Determine the [X, Y] coordinate at the center of the cell enclosing the given text.  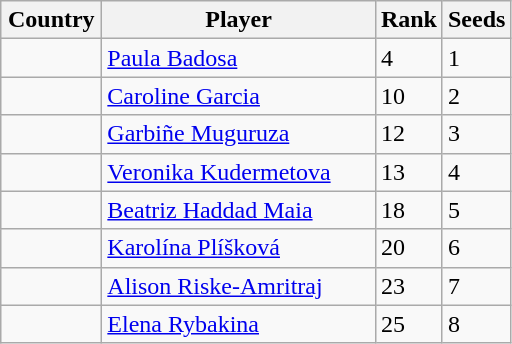
25 [408, 324]
13 [408, 172]
3 [476, 134]
12 [408, 134]
Player [239, 20]
Rank [408, 20]
Paula Badosa [239, 58]
10 [408, 96]
23 [408, 286]
Seeds [476, 20]
2 [476, 96]
Veronika Kudermetova [239, 172]
Country [52, 20]
Caroline Garcia [239, 96]
Karolína Plíšková [239, 248]
18 [408, 210]
1 [476, 58]
8 [476, 324]
Beatriz Haddad Maia [239, 210]
Alison Riske-Amritraj [239, 286]
Elena Rybakina [239, 324]
6 [476, 248]
5 [476, 210]
7 [476, 286]
20 [408, 248]
Garbiñe Muguruza [239, 134]
